Pinpoint the cell where the given text exists, returning its [x, y] midpoint coordinate. 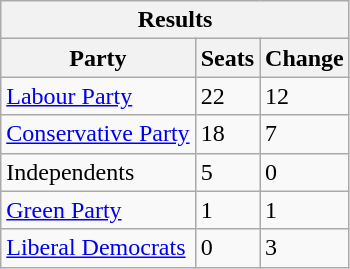
7 [305, 134]
Conservative Party [98, 134]
Green Party [98, 210]
18 [227, 134]
Independents [98, 172]
Party [98, 58]
Labour Party [98, 96]
Results [176, 20]
12 [305, 96]
5 [227, 172]
Change [305, 58]
22 [227, 96]
Seats [227, 58]
Liberal Democrats [98, 248]
3 [305, 248]
